Detect which cell encompasses the target text, then output its [x, y] center coordinate. 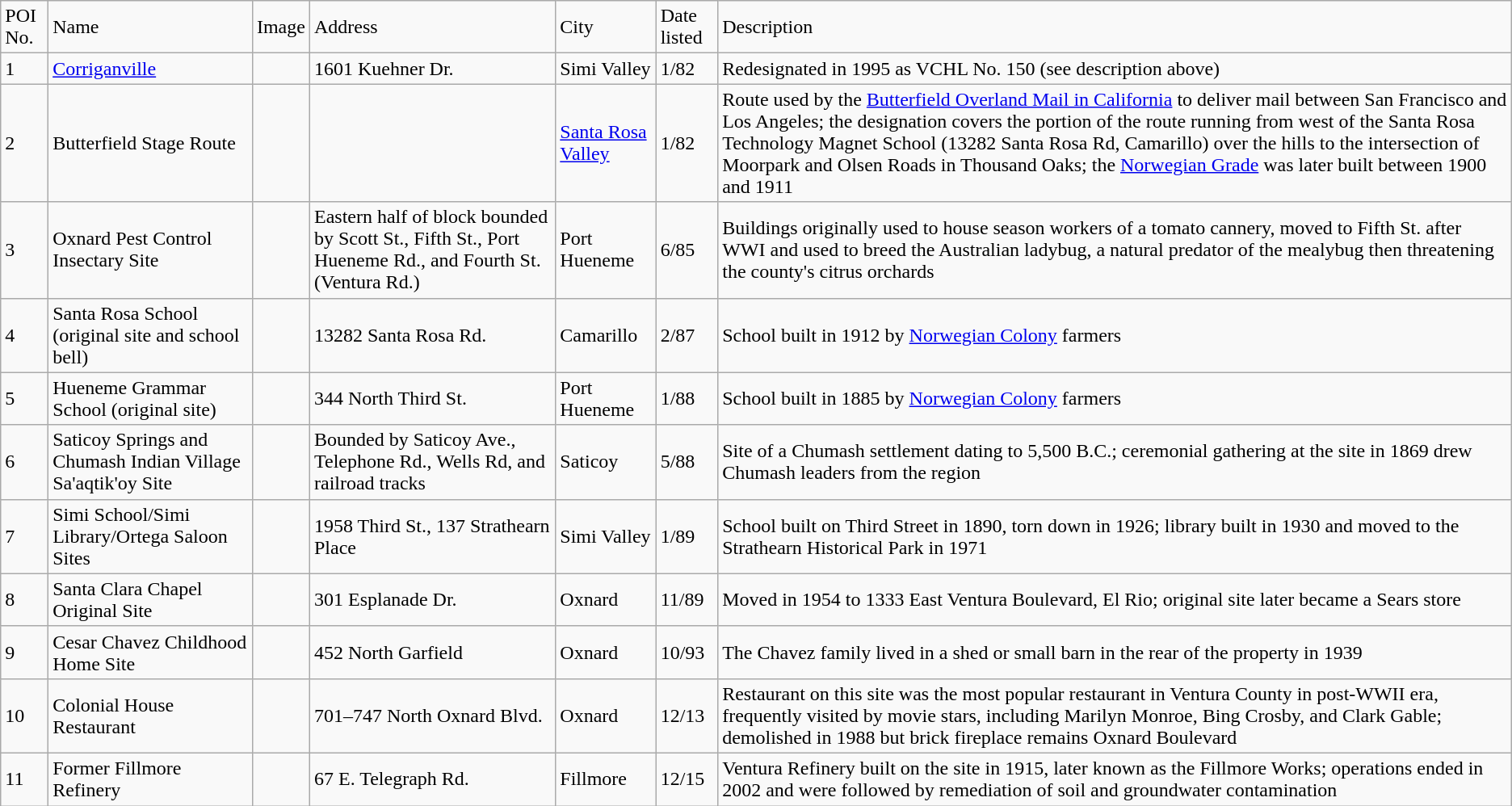
Colonial House Restaurant [150, 716]
Camarillo [606, 335]
5/88 [687, 462]
Image [281, 27]
10/93 [687, 653]
Corriganville [150, 69]
10 [24, 716]
Santa Clara Chapel Original Site [150, 599]
13282 Santa Rosa Rd. [432, 335]
School built on Third Street in 1890, torn down in 1926; library built in 1930 and moved to the Strathearn Historical Park in 1971 [1115, 536]
Santa Rosa School (original site and school bell) [150, 335]
Santa Rosa Valley [606, 143]
701–747 North Oxnard Blvd. [432, 716]
2 [24, 143]
12/13 [687, 716]
2/87 [687, 335]
Fillmore [606, 779]
11/89 [687, 599]
Saticoy Springs and Chumash Indian Village Sa'aqtik'oy Site [150, 462]
City [606, 27]
Moved in 1954 to 1333 East Ventura Boulevard, El Rio; original site later became a Sears store [1115, 599]
Former Fillmore Refinery [150, 779]
Eastern half of block bounded by Scott St., Fifth St., Port Hueneme Rd., and Fourth St. (Ventura Rd.) [432, 250]
Cesar Chavez Childhood Home Site [150, 653]
1601 Kuehner Dr. [432, 69]
6 [24, 462]
Bounded by Saticoy Ave., Telephone Rd., Wells Rd, and railroad tracks [432, 462]
67 E. Telegraph Rd. [432, 779]
1/89 [687, 536]
6/85 [687, 250]
Redesignated in 1995 as VCHL No. 150 (see description above) [1115, 69]
Butterfield Stage Route [150, 143]
11 [24, 779]
Date listed [687, 27]
Site of a Chumash settlement dating to 5,500 B.C.; ceremonial gathering at the site in 1869 drew Chumash leaders from the region [1115, 462]
School built in 1885 by Norwegian Colony farmers [1115, 399]
12/15 [687, 779]
9 [24, 653]
4 [24, 335]
POI No. [24, 27]
Name [150, 27]
1/88 [687, 399]
1958 Third St., 137 Strathearn Place [432, 536]
452 North Garfield [432, 653]
The Chavez family lived in a shed or small barn in the rear of the property in 1939 [1115, 653]
Hueneme Grammar School (original site) [150, 399]
Address [432, 27]
Saticoy [606, 462]
Oxnard Pest Control Insectary Site [150, 250]
Description [1115, 27]
School built in 1912 by Norwegian Colony farmers [1115, 335]
3 [24, 250]
1 [24, 69]
344 North Third St. [432, 399]
7 [24, 536]
301 Esplanade Dr. [432, 599]
8 [24, 599]
5 [24, 399]
Simi School/Simi Library/Ortega Saloon Sites [150, 536]
